Provide the (X, Y) coordinate of the cell's center where the given text is located.  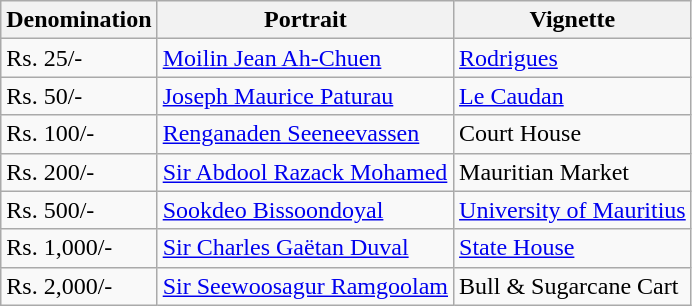
Rs. 50/- (79, 96)
Denomination (79, 20)
Bull & Sugarcane Cart (573, 286)
Sir Seewoosagur Ramgoolam (305, 286)
Rodrigues (573, 58)
Rs. 500/- (79, 210)
Rs. 100/- (79, 134)
State House (573, 248)
Sookdeo Bissoondoyal (305, 210)
Moilin Jean Ah-Chuen (305, 58)
Sir Abdool Razack Mohamed (305, 172)
Vignette (573, 20)
Mauritian Market (573, 172)
Court House (573, 134)
Rs. 200/- (79, 172)
Le Caudan (573, 96)
Rs. 1,000/- (79, 248)
Rs. 25/- (79, 58)
Rs. 2,000/- (79, 286)
Renganaden Seeneevassen (305, 134)
Joseph Maurice Paturau (305, 96)
Sir Charles Gaëtan Duval (305, 248)
Portrait (305, 20)
University of Mauritius (573, 210)
